Identify which cell holds the provided text, then report its (X, Y) central coordinate. 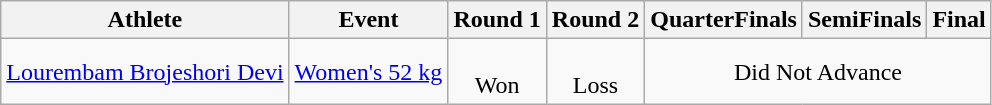
Athlete (145, 20)
Event (368, 20)
Won (497, 72)
Round 1 (497, 20)
Round 2 (595, 20)
Loss (595, 72)
SemiFinals (864, 20)
Women's 52 kg (368, 72)
Lourembam Brojeshori Devi (145, 72)
Final (959, 20)
Did Not Advance (818, 72)
QuarterFinals (724, 20)
